Identify which cell holds the provided text, then report its (X, Y) central coordinate. 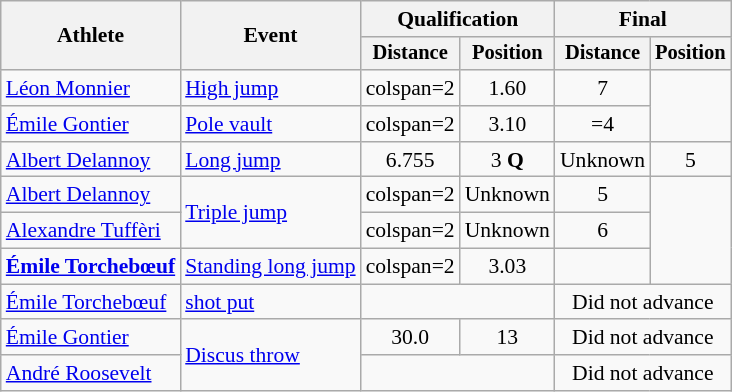
shot put (270, 302)
30.0 (410, 338)
High jump (270, 88)
1.60 (508, 88)
Athlete (90, 36)
Alexandre Tuffèri (90, 231)
Triple jump (270, 212)
3.03 (508, 267)
André Roosevelt (90, 373)
Léon Monnier (90, 88)
6.755 (410, 160)
Qualification (458, 19)
Event (270, 36)
3 Q (508, 160)
Long jump (270, 160)
Final (643, 19)
7 (602, 88)
Pole vault (270, 124)
13 (508, 338)
=4 (602, 124)
Standing long jump (270, 267)
Discus throw (270, 356)
6 (602, 231)
3.10 (508, 124)
